Locate the cell with the specified text and output its (x, y) center coordinate. 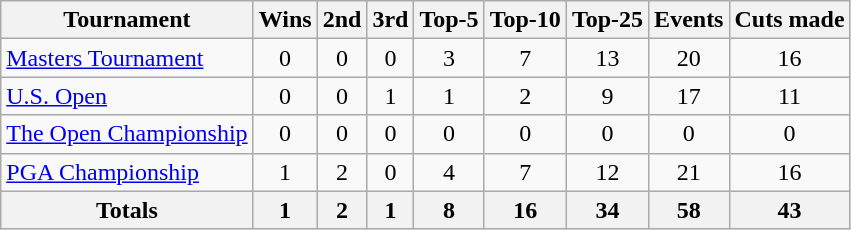
Top-5 (449, 20)
3rd (390, 20)
Masters Tournament (127, 58)
2nd (342, 20)
17 (689, 96)
21 (689, 172)
9 (607, 96)
43 (790, 210)
The Open Championship (127, 134)
11 (790, 96)
8 (449, 210)
3 (449, 58)
Top-25 (607, 20)
13 (607, 58)
Cuts made (790, 20)
4 (449, 172)
Totals (127, 210)
U.S. Open (127, 96)
Tournament (127, 20)
Events (689, 20)
Top-10 (525, 20)
34 (607, 210)
Wins (285, 20)
12 (607, 172)
PGA Championship (127, 172)
20 (689, 58)
58 (689, 210)
